Pinpoint the cell where the given text exists, returning its [x, y] midpoint coordinate. 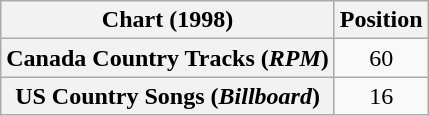
60 [381, 58]
US Country Songs (Billboard) [168, 96]
16 [381, 96]
Chart (1998) [168, 20]
Position [381, 20]
Canada Country Tracks (RPM) [168, 58]
